Search for the cell housing the specified text and yield its [X, Y] center coordinate. 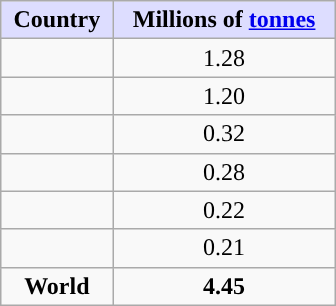
0.28 [224, 172]
Millions of tonnes [224, 20]
4.45 [224, 286]
0.21 [224, 248]
1.20 [224, 96]
0.22 [224, 210]
Country [57, 20]
World [57, 286]
0.32 [224, 134]
1.28 [224, 58]
